Locate the cell with the specified text and output its [X, Y] center coordinate. 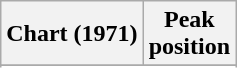
Chart (1971) [72, 34]
Peakposition [189, 34]
